Return (X, Y) of the center of cell containing provided text 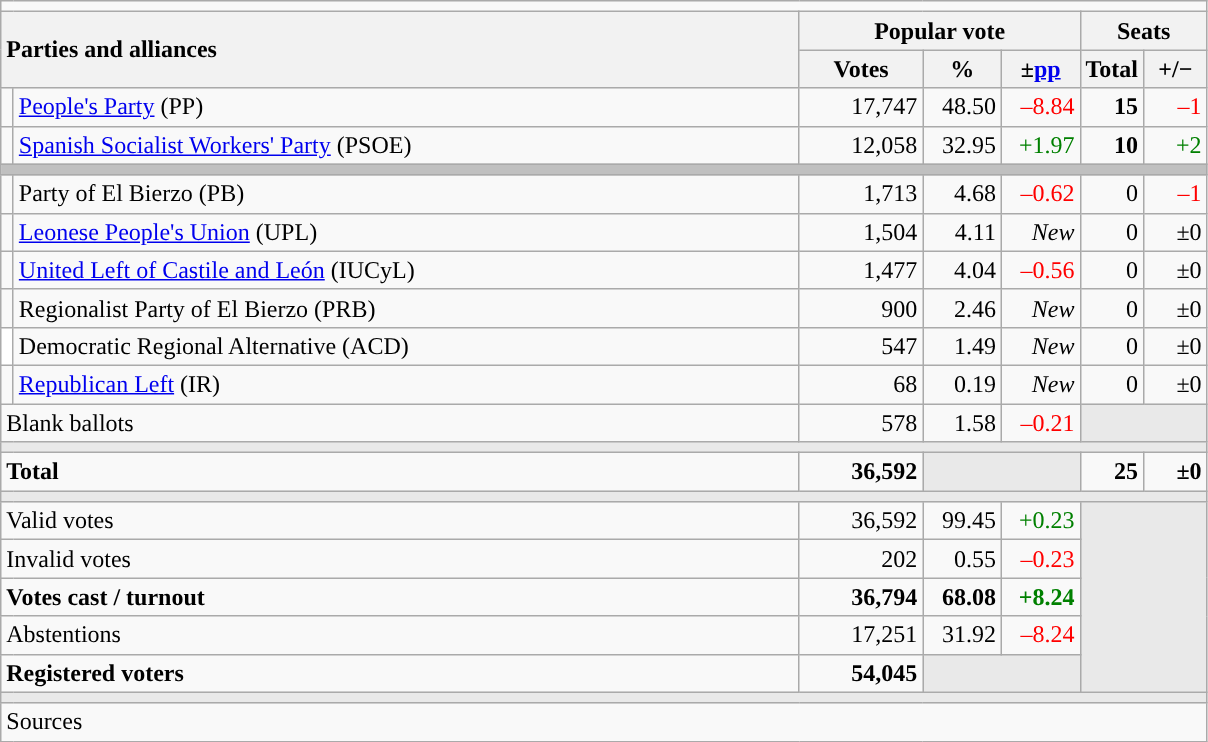
54,045 (861, 673)
36,794 (861, 597)
–8.84 (1040, 107)
68.08 (962, 597)
1,477 (861, 270)
Regionalist Party of El Bierzo (PRB) (406, 308)
547 (861, 346)
+/− (1176, 69)
Leonese People's Union (UPL) (406, 232)
Abstentions (400, 635)
United Left of Castile and León (IUCyL) (406, 270)
0.55 (962, 559)
Party of El Bierzo (PB) (406, 194)
Parties and alliances (400, 50)
Sources (604, 722)
578 (861, 423)
Popular vote (940, 31)
1.49 (962, 346)
Blank ballots (400, 423)
25 (1112, 472)
Votes (861, 69)
Votes cast / turnout (400, 597)
±pp (1040, 69)
Valid votes (400, 521)
Spanish Socialist Workers' Party (PSOE) (406, 145)
Invalid votes (400, 559)
4.68 (962, 194)
17,747 (861, 107)
900 (861, 308)
0.19 (962, 384)
10 (1112, 145)
Democratic Regional Alternative (ACD) (406, 346)
32.95 (962, 145)
+1.97 (1040, 145)
1,713 (861, 194)
1,504 (861, 232)
2.46 (962, 308)
4.11 (962, 232)
Registered voters (400, 673)
–0.23 (1040, 559)
1.58 (962, 423)
202 (861, 559)
–0.56 (1040, 270)
4.04 (962, 270)
% (962, 69)
People's Party (PP) (406, 107)
31.92 (962, 635)
17,251 (861, 635)
+0.23 (1040, 521)
+8.24 (1040, 597)
Seats (1144, 31)
12,058 (861, 145)
–0.62 (1040, 194)
Republican Left (IR) (406, 384)
–0.21 (1040, 423)
48.50 (962, 107)
+2 (1176, 145)
99.45 (962, 521)
15 (1112, 107)
68 (861, 384)
–8.24 (1040, 635)
